For the text-containing cell, return its midpoint in [x, y] coordinate format. 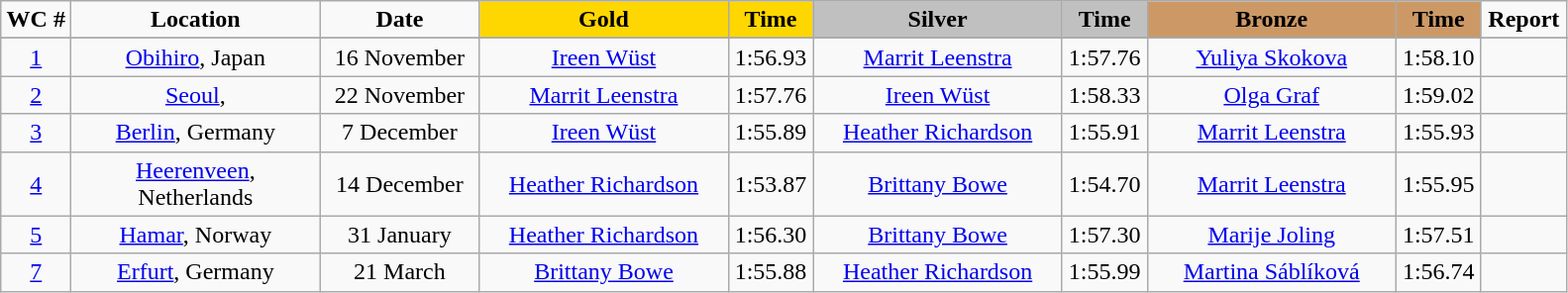
21 March [400, 272]
7 December [400, 133]
Marije Joling [1272, 235]
1:54.70 [1104, 184]
Seoul, [196, 95]
1:59.02 [1438, 95]
Obihiro, Japan [196, 57]
22 November [400, 95]
4 [36, 184]
31 January [400, 235]
1:57.51 [1438, 235]
7 [36, 272]
1:58.10 [1438, 57]
Bronze [1272, 20]
1:57.30 [1104, 235]
Gold [604, 20]
Hamar, Norway [196, 235]
1:55.88 [771, 272]
Heerenveen, Netherlands [196, 184]
Erfurt, Germany [196, 272]
Olga Graf [1272, 95]
5 [36, 235]
1:55.91 [1104, 133]
WC # [36, 20]
1:55.95 [1438, 184]
1:56.74 [1438, 272]
Silver [937, 20]
Report [1523, 20]
Location [196, 20]
Date [400, 20]
1:53.87 [771, 184]
1:55.99 [1104, 272]
14 December [400, 184]
1:56.93 [771, 57]
3 [36, 133]
16 November [400, 57]
1:56.30 [771, 235]
Martina Sáblíková [1272, 272]
Yuliya Skokova [1272, 57]
1:55.89 [771, 133]
1:58.33 [1104, 95]
1 [36, 57]
1:55.93 [1438, 133]
Berlin, Germany [196, 133]
2 [36, 95]
